Find where the given text appears and provide that cell's center as (x, y) coordinate. 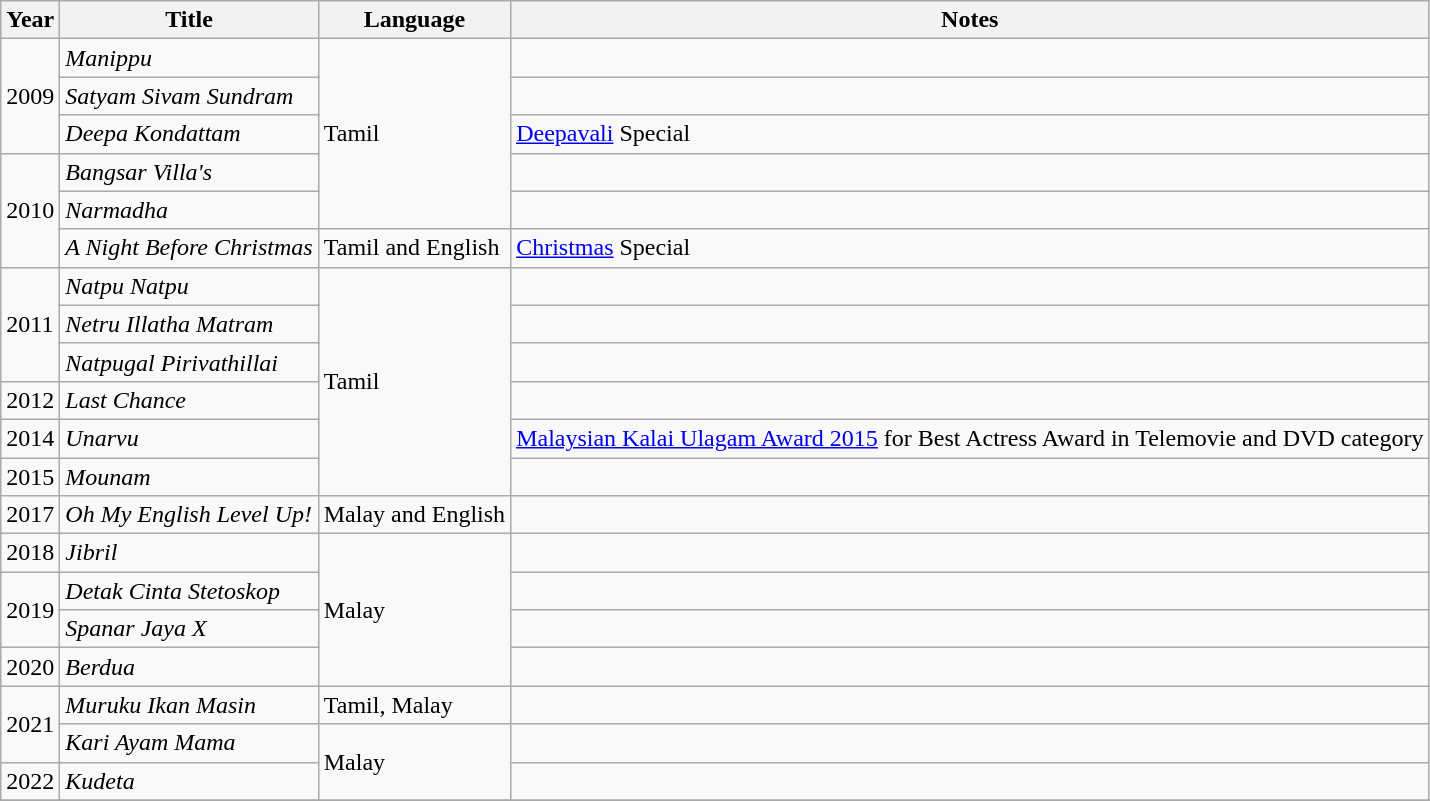
2011 (30, 324)
Kudeta (189, 781)
2012 (30, 400)
Detak Cinta Stetoskop (189, 591)
2010 (30, 210)
Jibril (189, 553)
Malay and English (414, 515)
2015 (30, 477)
Unarvu (189, 438)
2018 (30, 553)
Natpu Natpu (189, 286)
Tamil and English (414, 248)
Bangsar Villa's (189, 172)
Oh My English Level Up! (189, 515)
Last Chance (189, 400)
Malaysian Kalai Ulagam Award 2015 for Best Actress Award in Telemovie and DVD category (970, 438)
2019 (30, 610)
Language (414, 20)
Deepavali Special (970, 134)
Spanar Jaya X (189, 629)
Deepa Kondattam (189, 134)
Manippu (189, 58)
Mounam (189, 477)
Notes (970, 20)
2017 (30, 515)
Netru Illatha Matram (189, 324)
Berdua (189, 667)
2014 (30, 438)
Kari Ayam Mama (189, 743)
2021 (30, 724)
2009 (30, 96)
Year (30, 20)
A Night Before Christmas (189, 248)
Muruku Ikan Masin (189, 705)
Satyam Sivam Sundram (189, 96)
Narmadha (189, 210)
Title (189, 20)
Christmas Special (970, 248)
2020 (30, 667)
Natpugal Pirivathillai (189, 362)
2022 (30, 781)
Tamil, Malay (414, 705)
